Determine the [x, y] coordinate at the center of the cell enclosing the given text.  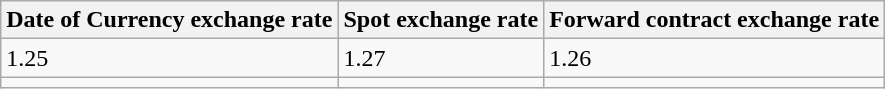
Forward contract exchange rate [714, 20]
1.26 [714, 58]
1.25 [170, 58]
Spot exchange rate [441, 20]
1.27 [441, 58]
Date of Currency exchange rate [170, 20]
